Scan for the cell matching the given text and deliver its [x, y] coordinate at center. 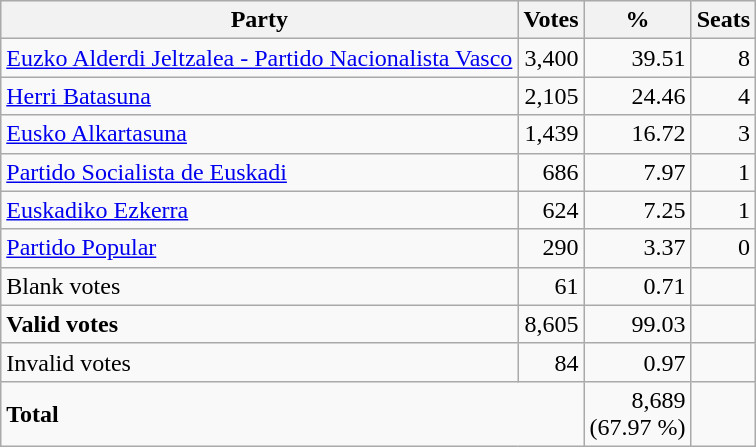
39.51 [638, 58]
Seats [723, 20]
0 [723, 248]
Partido Socialista de Euskadi [260, 172]
7.25 [638, 210]
3.37 [638, 248]
Blank votes [260, 286]
Valid votes [260, 324]
Partido Popular [260, 248]
61 [551, 286]
686 [551, 172]
Votes [551, 20]
16.72 [638, 134]
Invalid votes [260, 362]
290 [551, 248]
Eusko Alkartasuna [260, 134]
% [638, 20]
Herri Batasuna [260, 96]
Total [292, 414]
8 [723, 58]
0.71 [638, 286]
4 [723, 96]
1,439 [551, 134]
Euzko Alderdi Jeltzalea - Partido Nacionalista Vasco [260, 58]
Euskadiko Ezkerra [260, 210]
3,400 [551, 58]
8,689(67.97 %) [638, 414]
3 [723, 134]
24.46 [638, 96]
2,105 [551, 96]
Party [260, 20]
7.97 [638, 172]
0.97 [638, 362]
84 [551, 362]
8,605 [551, 324]
624 [551, 210]
99.03 [638, 324]
